Find where the given text appears and provide that cell's center as [x, y] coordinate. 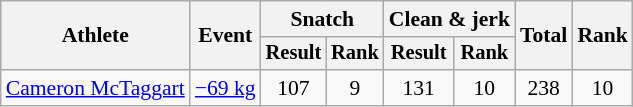
Clean & jerk [450, 19]
Event [226, 36]
131 [419, 88]
Total [544, 36]
Athlete [96, 36]
−69 kg [226, 88]
Cameron McTaggart [96, 88]
9 [355, 88]
107 [294, 88]
Snatch [322, 19]
238 [544, 88]
